Capture the cell that displays the provided text and extract its (x, y) central coordinate. 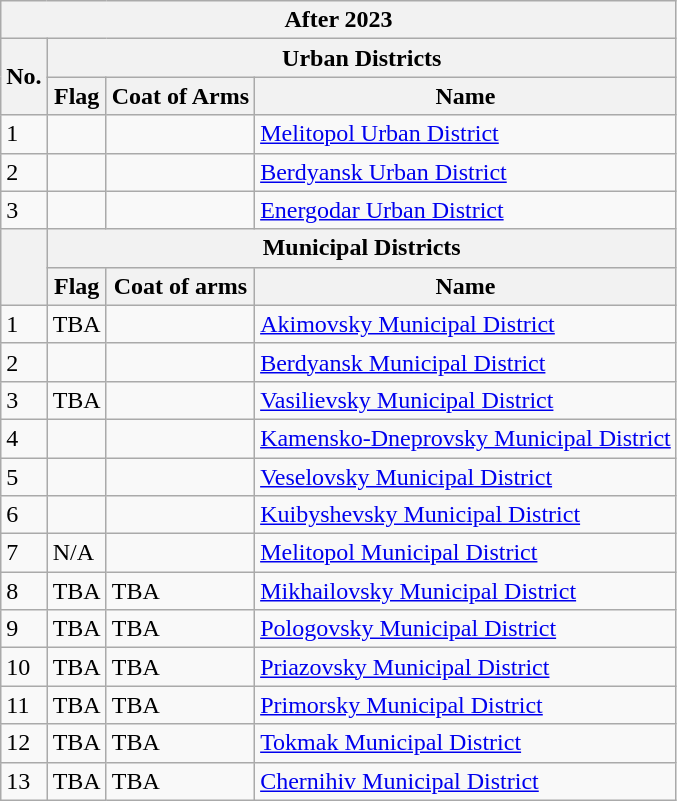
Priazovsky Municipal District (466, 667)
Berdyansk Municipal District (466, 362)
Veselovsky Municipal District (466, 477)
N/A (76, 553)
Coat of arms (180, 286)
Kamensko-Dneprovsky Municipal District (466, 438)
8 (24, 591)
Urban Districts (362, 58)
4 (24, 438)
After 2023 (339, 20)
Energodar Urban District (466, 210)
Primorsky Municipal District (466, 705)
9 (24, 629)
Vasilievsky Municipal District (466, 400)
7 (24, 553)
Pologovsky Municipal District (466, 629)
12 (24, 743)
Melitopol Municipal District (466, 553)
Akimovsky Municipal District (466, 324)
Mikhailovsky Municipal District (466, 591)
Melitopol Urban District (466, 134)
11 (24, 705)
Berdyansk Urban District (466, 172)
Coat of Arms (180, 96)
Municipal Districts (362, 248)
Kuibyshevsky Municipal District (466, 515)
10 (24, 667)
6 (24, 515)
5 (24, 477)
13 (24, 781)
Chernihiv Municipal District (466, 781)
No. (24, 77)
Tokmak Municipal District (466, 743)
